Capture the cell that displays the provided text and extract its [X, Y] central coordinate. 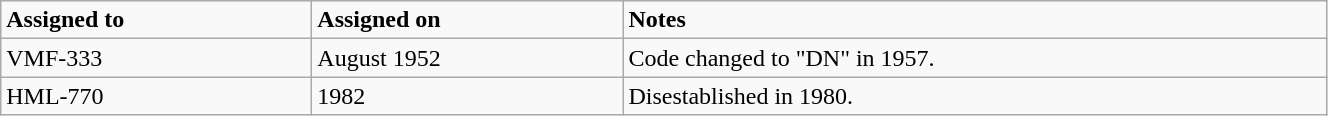
Disestablished in 1980. [975, 96]
VMF-333 [156, 58]
1982 [468, 96]
August 1952 [468, 58]
Code changed to "DN" in 1957. [975, 58]
Assigned on [468, 20]
HML-770 [156, 96]
Notes [975, 20]
Assigned to [156, 20]
